Detect which cell encompasses the target text, then output its (x, y) center coordinate. 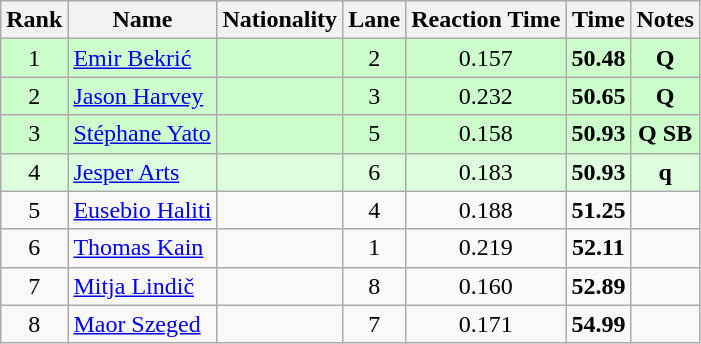
Eusebio Haliti (142, 210)
Jason Harvey (142, 96)
0.183 (486, 172)
0.160 (486, 286)
0.188 (486, 210)
0.232 (486, 96)
0.157 (486, 58)
50.65 (598, 96)
52.11 (598, 248)
Reaction Time (486, 20)
Jesper Arts (142, 172)
Stéphane Yato (142, 134)
Thomas Kain (142, 248)
54.99 (598, 324)
52.89 (598, 286)
Notes (665, 20)
Name (142, 20)
Time (598, 20)
Rank (34, 20)
Maor Szeged (142, 324)
0.158 (486, 134)
50.48 (598, 58)
Emir Bekrić (142, 58)
0.171 (486, 324)
Nationality (280, 20)
0.219 (486, 248)
51.25 (598, 210)
Q SB (665, 134)
q (665, 172)
Lane (374, 20)
Mitja Lindič (142, 286)
